Scan for the cell matching the given text and deliver its [X, Y] coordinate at center. 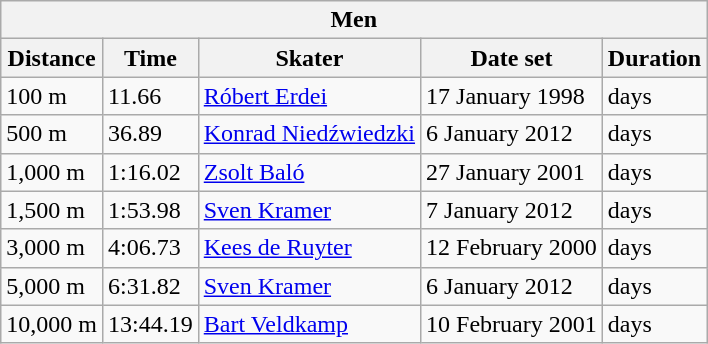
100 m [52, 96]
Men [354, 20]
4:06.73 [150, 248]
1:53.98 [150, 210]
36.89 [150, 134]
17 January 1998 [512, 96]
27 January 2001 [512, 172]
7 January 2012 [512, 210]
1,500 m [52, 210]
Date set [512, 58]
11.66 [150, 96]
13:44.19 [150, 324]
6:31.82 [150, 286]
Duration [654, 58]
Time [150, 58]
1:16.02 [150, 172]
500 m [52, 134]
Zsolt Baló [309, 172]
1,000 m [52, 172]
10,000 m [52, 324]
Kees de Ruyter [309, 248]
Konrad Niedźwiedzki [309, 134]
Róbert Erdei [309, 96]
Distance [52, 58]
10 February 2001 [512, 324]
Bart Veldkamp [309, 324]
5,000 m [52, 286]
3,000 m [52, 248]
12 February 2000 [512, 248]
Skater [309, 58]
